Detect which cell encompasses the target text, then output its [x, y] center coordinate. 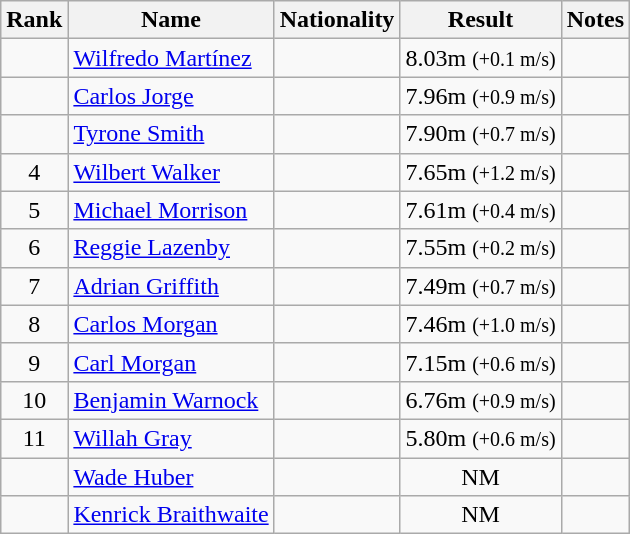
9 [34, 362]
8 [34, 324]
7.65m (+1.2 m/s) [480, 172]
8.03m (+0.1 m/s) [480, 58]
Reggie Lazenby [171, 248]
Nationality [337, 20]
7.15m (+0.6 m/s) [480, 362]
11 [34, 438]
Carl Morgan [171, 362]
Tyrone Smith [171, 134]
7.90m (+0.7 m/s) [480, 134]
Adrian Griffith [171, 286]
6 [34, 248]
Notes [595, 20]
Name [171, 20]
Wilfredo Martínez [171, 58]
Carlos Morgan [171, 324]
7.49m (+0.7 m/s) [480, 286]
Willah Gray [171, 438]
Wade Huber [171, 477]
10 [34, 400]
5 [34, 210]
7 [34, 286]
Wilbert Walker [171, 172]
7.46m (+1.0 m/s) [480, 324]
4 [34, 172]
7.55m (+0.2 m/s) [480, 248]
Carlos Jorge [171, 96]
Michael Morrison [171, 210]
Result [480, 20]
Benjamin Warnock [171, 400]
7.96m (+0.9 m/s) [480, 96]
Kenrick Braithwaite [171, 515]
6.76m (+0.9 m/s) [480, 400]
Rank [34, 20]
7.61m (+0.4 m/s) [480, 210]
5.80m (+0.6 m/s) [480, 438]
